Pinpoint the cell where the given text exists, returning its (x, y) midpoint coordinate. 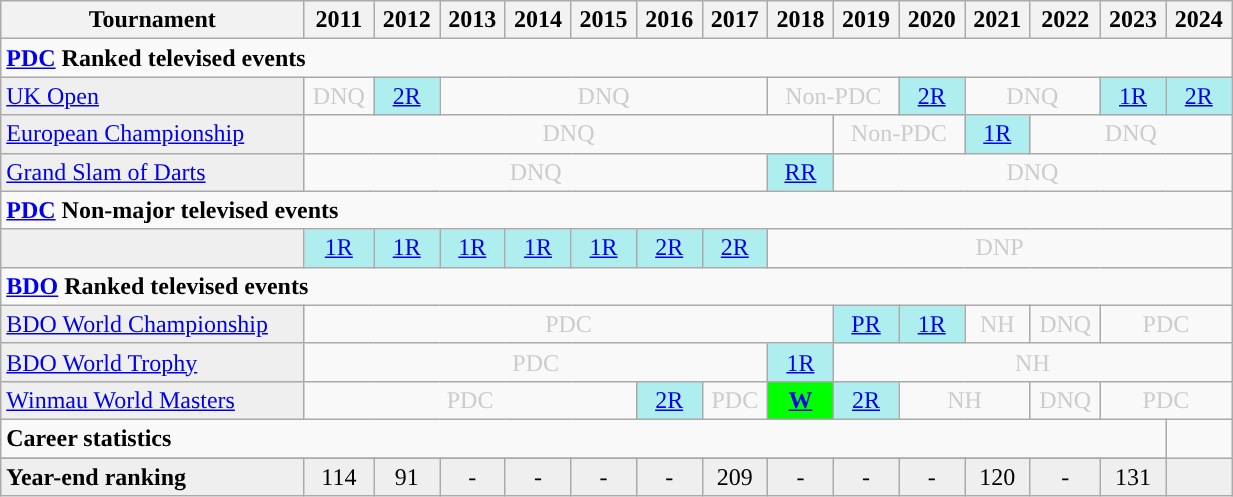
2017 (735, 20)
2012 (407, 20)
2020 (932, 20)
BDO World Trophy (152, 362)
2019 (866, 20)
114 (339, 477)
Winmau World Masters (152, 400)
2011 (339, 20)
2018 (801, 20)
2023 (1133, 20)
PDC Non-major televised events (616, 210)
PR (866, 324)
RR (801, 172)
UK Open (152, 96)
2015 (604, 20)
2021 (997, 20)
Year-end ranking (152, 477)
Tournament (152, 20)
BDO Ranked televised events (616, 286)
W (801, 400)
2024 (1199, 20)
DNP (1000, 248)
Grand Slam of Darts (152, 172)
European Championship (152, 134)
2016 (669, 20)
209 (735, 477)
91 (407, 477)
PDC Ranked televised events (616, 58)
2022 (1065, 20)
120 (997, 477)
BDO World Championship (152, 324)
131 (1133, 477)
2013 (473, 20)
2014 (538, 20)
Career statistics (584, 438)
